Determine the (x, y) coordinate at the center of the cell enclosing the given text.  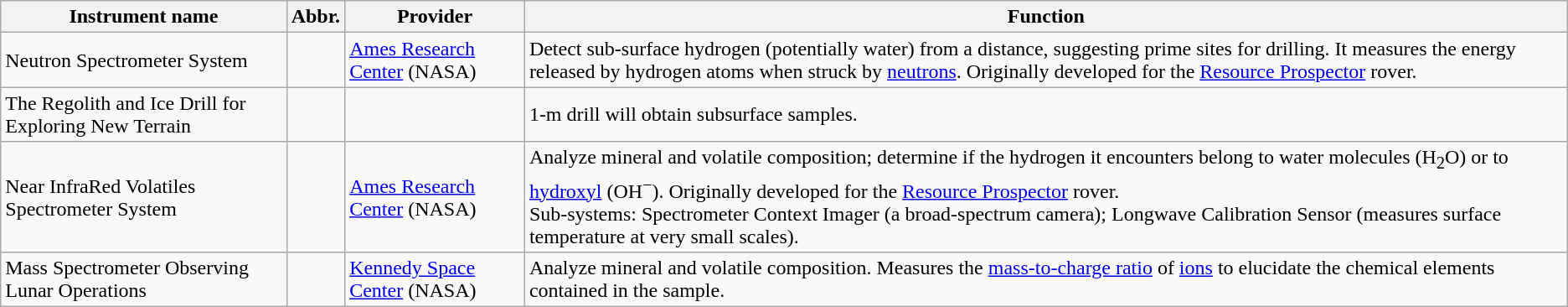
Near InfraRed Volatiles Spectrometer System (144, 197)
Neutron Spectrometer System (144, 60)
1-m drill will obtain subsurface samples. (1045, 114)
Mass Spectrometer Observing Lunar Operations (144, 280)
The Regolith and Ice Drill for Exploring New Terrain (144, 114)
Function (1045, 17)
Kennedy Space Center (NASA) (436, 280)
Analyze mineral and volatile composition. Measures the mass-to-charge ratio of ions to elucidate the chemical elements contained in the sample. (1045, 280)
Provider (436, 17)
Abbr. (316, 17)
Instrument name (144, 17)
